Determine the (x, y) coordinate at the center of the cell enclosing the given text.  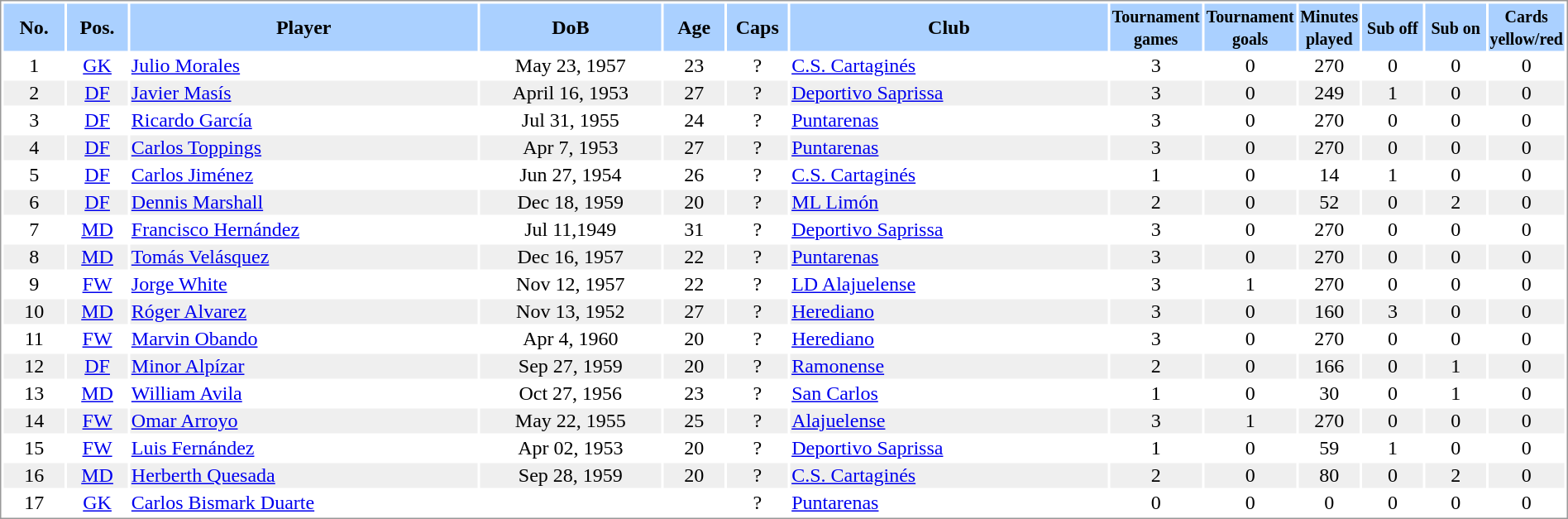
Carlos Jiménez (304, 175)
May 22, 1955 (571, 421)
15 (33, 448)
7 (33, 229)
Dec 18, 1959 (571, 203)
13 (33, 393)
Apr 4, 1960 (571, 339)
DoB (571, 26)
12 (33, 367)
16 (33, 476)
No. (33, 26)
6 (33, 203)
Róger Alvarez (304, 312)
Marvin Obando (304, 339)
May 23, 1957 (571, 65)
52 (1329, 203)
249 (1329, 94)
Tomás Velásquez (304, 257)
Oct 27, 1956 (571, 393)
Francisco Hernández (304, 229)
Nov 12, 1957 (571, 284)
Dennis Marshall (304, 203)
Minutesplayed (1329, 26)
Minor Alpízar (304, 367)
Caps (758, 26)
17 (33, 502)
Carlos Bismark Duarte (304, 502)
25 (695, 421)
Sep 27, 1959 (571, 367)
Tournamentgoals (1250, 26)
Pos. (98, 26)
Player (304, 26)
Club (949, 26)
Apr 7, 1953 (571, 148)
Jul 11,1949 (571, 229)
Jul 31, 1955 (571, 120)
Ramonense (949, 367)
10 (33, 312)
Jorge White (304, 284)
8 (33, 257)
Luis Fernández (304, 448)
59 (1329, 448)
William Avila (304, 393)
ML Limón (949, 203)
Ricardo García (304, 120)
Herberth Quesada (304, 476)
31 (695, 229)
Omar Arroyo (304, 421)
4 (33, 148)
Julio Morales (304, 65)
Cardsyellow/red (1527, 26)
160 (1329, 312)
April 16, 1953 (571, 94)
24 (695, 120)
Sub off (1393, 26)
LD Alajuelense (949, 284)
Age (695, 26)
80 (1329, 476)
Apr 02, 1953 (571, 448)
Sep 28, 1959 (571, 476)
11 (33, 339)
Sub on (1456, 26)
Jun 27, 1954 (571, 175)
Tournamentgames (1156, 26)
Carlos Toppings (304, 148)
Dec 16, 1957 (571, 257)
San Carlos (949, 393)
26 (695, 175)
30 (1329, 393)
Javier Masís (304, 94)
Alajuelense (949, 421)
9 (33, 284)
166 (1329, 367)
Nov 13, 1952 (571, 312)
5 (33, 175)
